From the cell containing the given text, extract its center point as (X, Y) coordinate. 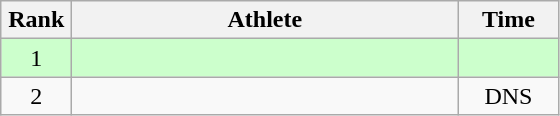
Athlete (265, 20)
1 (36, 58)
Rank (36, 20)
DNS (508, 96)
2 (36, 96)
Time (508, 20)
